Return the [x, y] coordinate for the center point of the cell that contains the specified text.  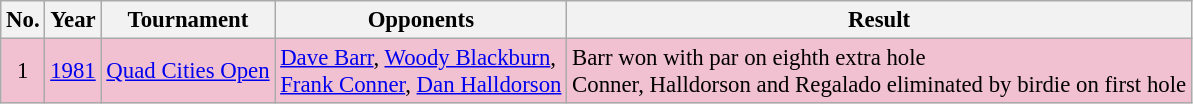
No. [23, 20]
Opponents [421, 20]
1981 [73, 72]
Quad Cities Open [188, 72]
Tournament [188, 20]
Barr won with par on eighth extra holeConner, Halldorson and Regalado eliminated by birdie on first hole [880, 72]
Dave Barr, Woody Blackburn, Frank Conner, Dan Halldorson [421, 72]
Result [880, 20]
Year [73, 20]
1 [23, 72]
